Locate the cell with the specified text and output its [x, y] center coordinate. 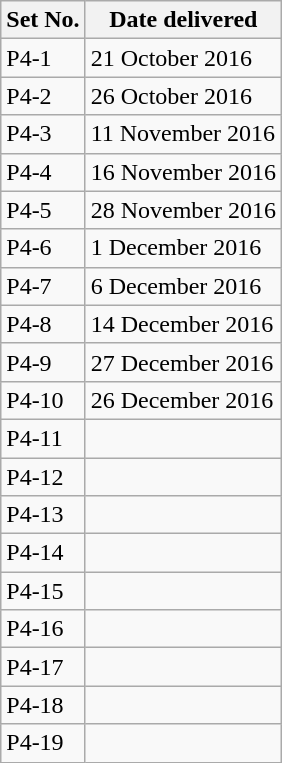
21 October 2016 [183, 58]
P4-6 [43, 248]
1 December 2016 [183, 248]
P4-10 [43, 400]
26 December 2016 [183, 400]
P4-12 [43, 477]
14 December 2016 [183, 324]
P4-4 [43, 172]
P4-2 [43, 96]
P4-15 [43, 591]
11 November 2016 [183, 134]
Date delivered [183, 20]
26 October 2016 [183, 96]
16 November 2016 [183, 172]
27 December 2016 [183, 362]
6 December 2016 [183, 286]
P4-3 [43, 134]
P4-14 [43, 553]
P4-17 [43, 667]
P4-16 [43, 629]
P4-18 [43, 705]
P4-11 [43, 438]
P4-19 [43, 743]
P4-8 [43, 324]
P4-5 [43, 210]
P4-7 [43, 286]
P4-9 [43, 362]
Set No. [43, 20]
P4-1 [43, 58]
28 November 2016 [183, 210]
P4-13 [43, 515]
